Detect which cell encompasses the target text, then output its (x, y) center coordinate. 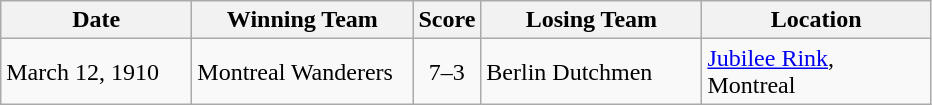
Score (447, 20)
Montreal Wanderers (302, 72)
Location (816, 20)
Winning Team (302, 20)
Losing Team (592, 20)
March 12, 1910 (96, 72)
Date (96, 20)
Berlin Dutchmen (592, 72)
Jubilee Rink, Montreal (816, 72)
7–3 (447, 72)
